Scan for the cell matching the given text and deliver its [X, Y] coordinate at center. 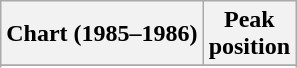
Peakposition [249, 34]
Chart (1985–1986) [102, 34]
